Scan for the cell matching the given text and deliver its [x, y] coordinate at center. 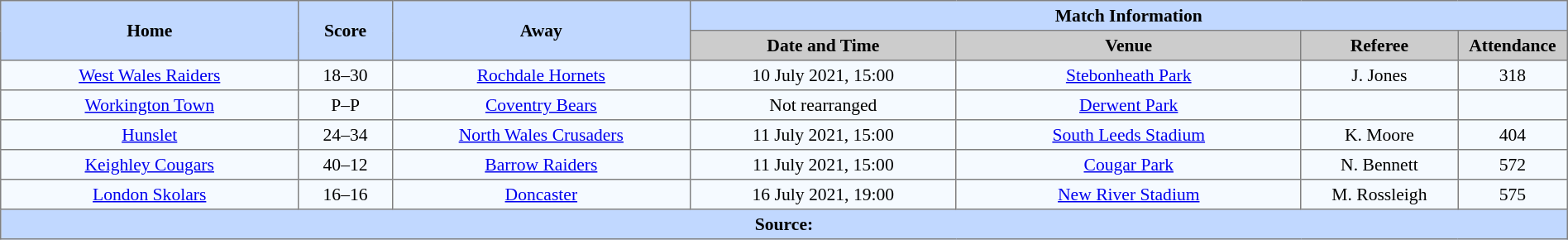
M. Rossleigh [1379, 194]
24–34 [346, 135]
J. Jones [1379, 75]
Not rearranged [823, 105]
Referee [1379, 46]
Coventry Bears [541, 105]
N. Bennett [1379, 165]
Source: [784, 224]
Venue [1128, 46]
16 July 2021, 19:00 [823, 194]
Match Information [1128, 16]
40–12 [346, 165]
Score [346, 31]
18–30 [346, 75]
London Skolars [150, 194]
318 [1513, 75]
Workington Town [150, 105]
Stebonheath Park [1128, 75]
P–P [346, 105]
Barrow Raiders [541, 165]
Hunslet [150, 135]
Keighley Cougars [150, 165]
572 [1513, 165]
Attendance [1513, 46]
South Leeds Stadium [1128, 135]
Derwent Park [1128, 105]
Rochdale Hornets [541, 75]
K. Moore [1379, 135]
Away [541, 31]
Doncaster [541, 194]
Home [150, 31]
New River Stadium [1128, 194]
575 [1513, 194]
Cougar Park [1128, 165]
North Wales Crusaders [541, 135]
10 July 2021, 15:00 [823, 75]
Date and Time [823, 46]
404 [1513, 135]
16–16 [346, 194]
West Wales Raiders [150, 75]
